Pinpoint the cell where the given text exists, returning its [x, y] midpoint coordinate. 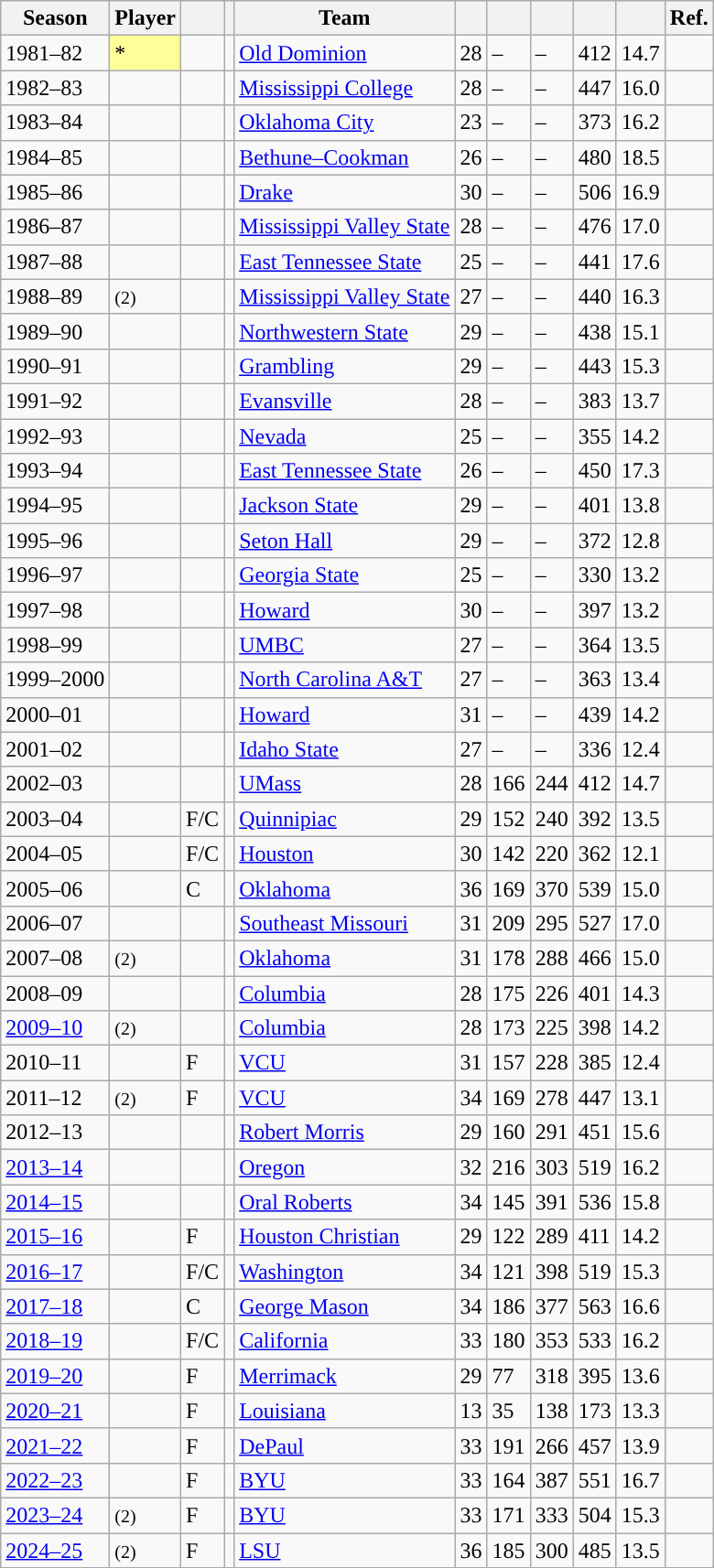
370 [551, 888]
438 [595, 331]
2004–05 [55, 854]
2006–07 [55, 923]
Robert Morris [344, 1133]
16.7 [641, 1480]
330 [595, 575]
Louisiana [344, 1411]
Idaho State [344, 749]
476 [595, 227]
Bethune–Cookman [344, 157]
372 [595, 541]
2005–06 [55, 888]
2022–23 [55, 1480]
Old Dominion [344, 53]
13.7 [641, 401]
397 [595, 610]
457 [595, 1445]
* [146, 53]
Season [55, 18]
440 [595, 296]
2010–11 [55, 1063]
536 [595, 1202]
443 [595, 366]
12.1 [641, 854]
336 [595, 749]
2009–10 [55, 1028]
Seton Hall [344, 541]
121 [509, 1272]
Nevada [344, 436]
228 [551, 1063]
Oral Roberts [344, 1202]
Player [146, 18]
2018–19 [55, 1341]
2000–01 [55, 714]
291 [551, 1133]
Mississippi College [344, 88]
Southeast Missouri [344, 923]
451 [595, 1133]
186 [509, 1306]
1993–94 [55, 471]
527 [595, 923]
166 [509, 784]
13 [471, 1411]
13.4 [641, 680]
2002–03 [55, 784]
395 [595, 1376]
1999–2000 [55, 680]
2011–12 [55, 1098]
Houston [344, 854]
450 [595, 471]
1994–95 [55, 506]
1985–86 [55, 192]
533 [595, 1341]
Washington [344, 1272]
77 [509, 1376]
Oregon [344, 1167]
266 [551, 1445]
466 [595, 958]
485 [595, 1551]
14.3 [641, 993]
16.9 [641, 192]
LSU [344, 1551]
17.6 [641, 262]
23 [471, 123]
439 [595, 714]
1983–84 [55, 123]
563 [595, 1306]
1998–99 [55, 645]
160 [509, 1133]
411 [595, 1237]
185 [509, 1551]
122 [509, 1237]
362 [595, 854]
1991–92 [55, 401]
15.1 [641, 331]
1986–87 [55, 227]
138 [551, 1411]
32 [471, 1167]
13.8 [641, 506]
226 [551, 993]
364 [595, 645]
355 [595, 436]
480 [595, 157]
16.6 [641, 1306]
13.6 [641, 1376]
2016–17 [55, 1272]
1981–82 [55, 53]
289 [551, 1237]
1996–97 [55, 575]
35 [509, 1411]
1990–91 [55, 366]
12.8 [641, 541]
171 [509, 1515]
385 [595, 1063]
2007–08 [55, 958]
1992–93 [55, 436]
1997–98 [55, 610]
244 [551, 784]
278 [551, 1098]
2021–22 [55, 1445]
1984–85 [55, 157]
13.9 [641, 1445]
Northwestern State [344, 331]
Evansville [344, 401]
152 [509, 819]
Ref. [688, 18]
303 [551, 1167]
240 [551, 819]
157 [509, 1063]
539 [595, 888]
2017–18 [55, 1306]
209 [509, 923]
Quinnipiac [344, 819]
2001–02 [55, 749]
Grambling [344, 366]
15.8 [641, 1202]
373 [595, 123]
2023–24 [55, 1515]
220 [551, 854]
Drake [344, 192]
Merrimack [344, 1376]
164 [509, 1480]
225 [551, 1028]
2020–21 [55, 1411]
333 [551, 1515]
387 [551, 1480]
Team [344, 18]
551 [595, 1480]
UMass [344, 784]
216 [509, 1167]
15.6 [641, 1133]
North Carolina A&T [344, 680]
506 [595, 192]
DePaul [344, 1445]
295 [551, 923]
18.5 [641, 157]
1995–96 [55, 541]
17.3 [641, 471]
Houston Christian [344, 1237]
353 [551, 1341]
175 [509, 993]
288 [551, 958]
13.1 [641, 1098]
UMBC [344, 645]
383 [595, 401]
391 [551, 1202]
1989–90 [55, 331]
2019–20 [55, 1376]
13.3 [641, 1411]
1988–89 [55, 296]
Oklahoma City [344, 123]
16.0 [641, 88]
California [344, 1341]
145 [509, 1202]
2013–14 [55, 1167]
2015–16 [55, 1237]
2024–25 [55, 1551]
142 [509, 854]
191 [509, 1445]
178 [509, 958]
1982–83 [55, 88]
441 [595, 262]
2012–13 [55, 1133]
363 [595, 680]
1987–88 [55, 262]
2003–04 [55, 819]
16.3 [641, 296]
Jackson State [344, 506]
180 [509, 1341]
504 [595, 1515]
300 [551, 1551]
377 [551, 1306]
2014–15 [55, 1202]
Georgia State [344, 575]
George Mason [344, 1306]
318 [551, 1376]
392 [595, 819]
2008–09 [55, 993]
